Capture the cell that displays the provided text and extract its [x, y] central coordinate. 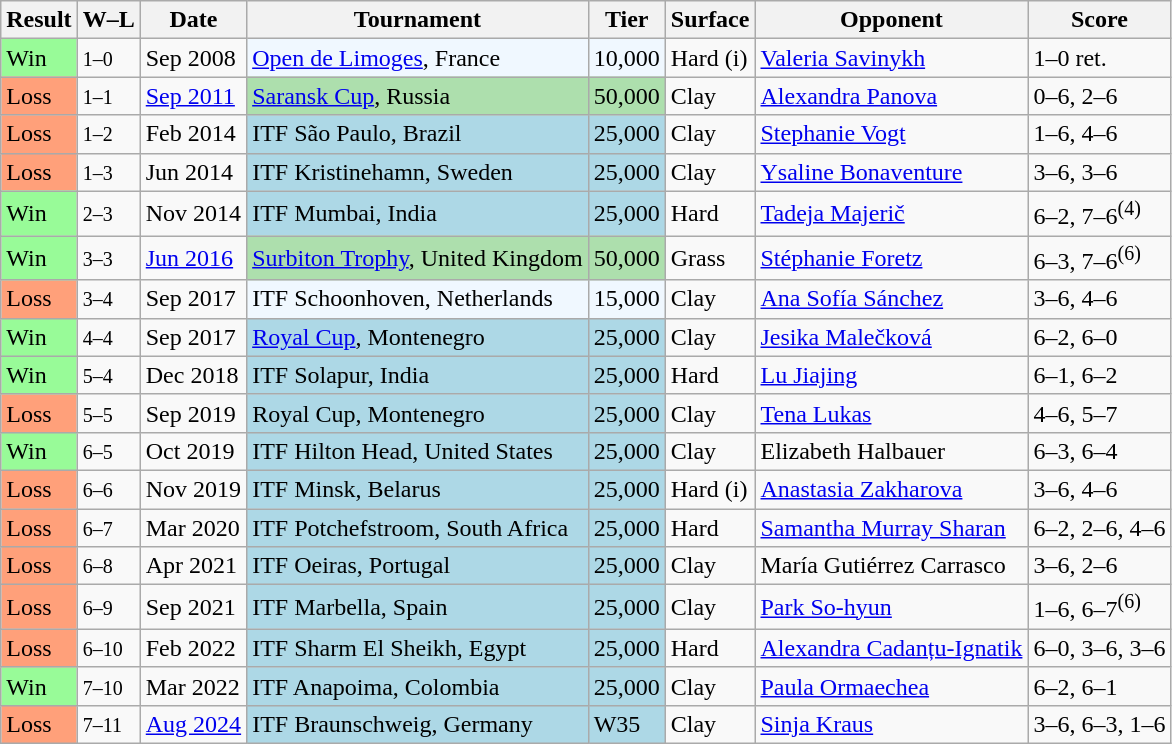
7–11 [108, 724]
ITF Anapoima, Colombia [418, 686]
Tier [626, 20]
6–2, 6–0 [1100, 337]
Alexandra Panova [892, 96]
Elizabeth Halbauer [892, 451]
3–6, 3–6 [1100, 172]
6–2, 6–1 [1100, 686]
5–4 [108, 375]
Stephanie Vogt [892, 134]
5–5 [108, 413]
6–0, 3–6, 3–6 [1100, 648]
6–2, 2–6, 4–6 [1100, 528]
Saransk Cup, Russia [418, 96]
ITF Solapur, India [418, 375]
15,000 [626, 299]
Tournament [418, 20]
6–1, 6–2 [1100, 375]
7–10 [108, 686]
Mar 2022 [193, 686]
6–3, 6–4 [1100, 451]
Nov 2019 [193, 489]
Jun 2016 [193, 258]
ITF Potchefstroom, South Africa [418, 528]
1–0 ret. [1100, 58]
W–L [108, 20]
Samantha Murray Sharan [892, 528]
6–5 [108, 451]
6–7 [108, 528]
Sep 2008 [193, 58]
1–6, 4–6 [1100, 134]
ITF Sharm El Sheikh, Egypt [418, 648]
6–6 [108, 489]
1–3 [108, 172]
3–4 [108, 299]
Park So-hyun [892, 608]
4–4 [108, 337]
Tena Lukas [892, 413]
Date [193, 20]
Jesika Malečková [892, 337]
Apr 2021 [193, 566]
Result [39, 20]
Oct 2019 [193, 451]
Jun 2014 [193, 172]
Grass [710, 258]
ITF Mumbai, India [418, 214]
Sep 2021 [193, 608]
Stéphanie Foretz [892, 258]
ITF Oeiras, Portugal [418, 566]
Nov 2014 [193, 214]
1–1 [108, 96]
6–9 [108, 608]
Score [1100, 20]
Sinja Kraus [892, 724]
Paula Ormaechea [892, 686]
Valeria Savinykh [892, 58]
Lu Jiajing [892, 375]
Opponent [892, 20]
María Gutiérrez Carrasco [892, 566]
3–3 [108, 258]
10,000 [626, 58]
Ysaline Bonaventure [892, 172]
0–6, 2–6 [1100, 96]
Feb 2022 [193, 648]
1–0 [108, 58]
Feb 2014 [193, 134]
Ana Sofía Sánchez [892, 299]
Aug 2024 [193, 724]
6–2, 7–6(4) [1100, 214]
Surbiton Trophy, United Kingdom [418, 258]
ITF Kristinehamn, Sweden [418, 172]
ITF Schoonhoven, Netherlands [418, 299]
3–6, 6–3, 1–6 [1100, 724]
Sep 2011 [193, 96]
2–3 [108, 214]
Alexandra Cadanțu-Ignatik [892, 648]
4–6, 5–7 [1100, 413]
ITF Minsk, Belarus [418, 489]
ITF Braunschweig, Germany [418, 724]
1–6, 6–7(6) [1100, 608]
6–8 [108, 566]
6–3, 7–6(6) [1100, 258]
W35 [626, 724]
ITF Marbella, Spain [418, 608]
ITF São Paulo, Brazil [418, 134]
6–10 [108, 648]
ITF Hilton Head, United States [418, 451]
Tadeja Majerič [892, 214]
Sep 2019 [193, 413]
Surface [710, 20]
Open de Limoges, France [418, 58]
Dec 2018 [193, 375]
Anastasia Zakharova [892, 489]
3–6, 2–6 [1100, 566]
1–2 [108, 134]
Mar 2020 [193, 528]
